Search for the cell housing the specified text and yield its [X, Y] center coordinate. 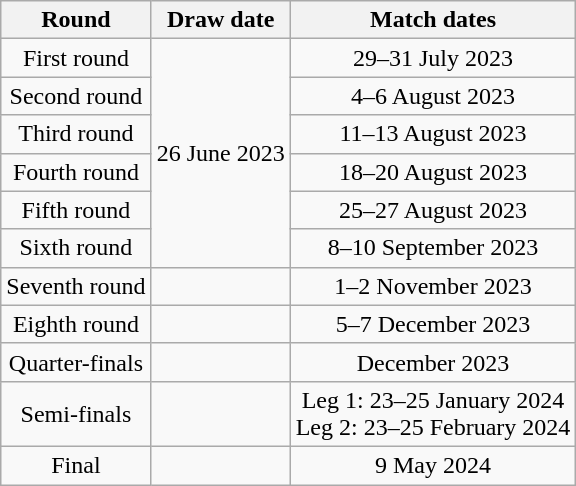
Final [76, 465]
Semi-finals [76, 414]
Leg 1: 23–25 January 2024Leg 2: 23–25 February 2024 [433, 414]
Second round [76, 96]
8–10 September 2023 [433, 248]
26 June 2023 [220, 153]
Draw date [220, 20]
18–20 August 2023 [433, 172]
Round [76, 20]
5–7 December 2023 [433, 324]
December 2023 [433, 362]
Third round [76, 134]
1–2 November 2023 [433, 286]
29–31 July 2023 [433, 58]
11–13 August 2023 [433, 134]
4–6 August 2023 [433, 96]
Eighth round [76, 324]
Fourth round [76, 172]
25–27 August 2023 [433, 210]
Fifth round [76, 210]
Quarter-finals [76, 362]
First round [76, 58]
9 May 2024 [433, 465]
Match dates [433, 20]
Sixth round [76, 248]
Seventh round [76, 286]
